Identify which cell holds the provided text, then report its (x, y) central coordinate. 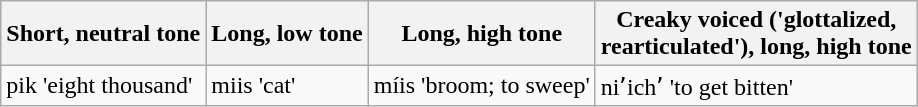
miis 'cat' (287, 86)
Long, high tone (482, 34)
niʼichʼ 'to get bitten' (756, 86)
Short, neutral tone (104, 34)
pik 'eight thousand' (104, 86)
Creaky voiced ('glottalized,rearticulated'), long, high tone (756, 34)
Long, low tone (287, 34)
míis 'broom; to sweep' (482, 86)
